Return (x, y) of the center of cell containing provided text 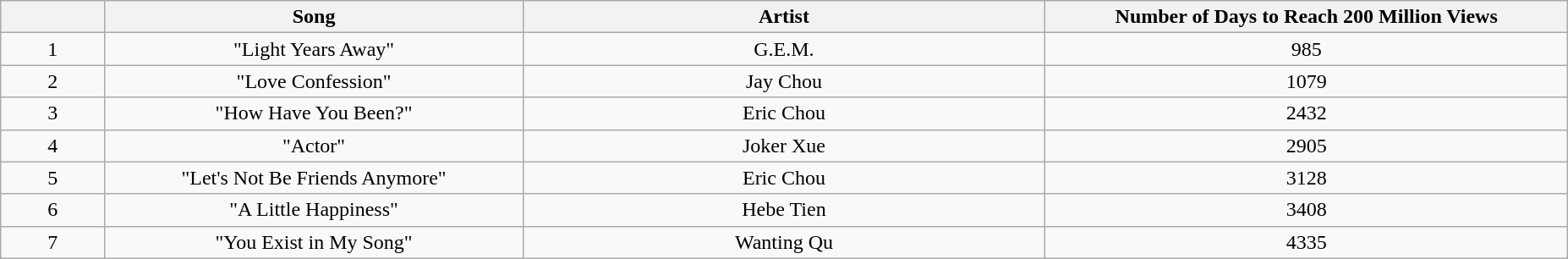
Number of Days to Reach 200 Million Views (1307, 17)
2432 (1307, 113)
Hebe Tien (784, 210)
7 (52, 242)
"A Little Happiness" (314, 210)
3 (52, 113)
Song (314, 17)
2 (52, 81)
4 (52, 146)
3128 (1307, 178)
4335 (1307, 242)
5 (52, 178)
Artist (784, 17)
G.E.M. (784, 49)
"Let's Not Be Friends Anymore" (314, 178)
2905 (1307, 146)
"Actor" (314, 146)
1 (52, 49)
985 (1307, 49)
3408 (1307, 210)
1079 (1307, 81)
"How Have You Been?" (314, 113)
Wanting Qu (784, 242)
"You Exist in My Song" (314, 242)
Jay Chou (784, 81)
Joker Xue (784, 146)
6 (52, 210)
"Light Years Away" (314, 49)
"Love Confession" (314, 81)
